Provide the (X, Y) coordinate of the cell's center where the given text is located.  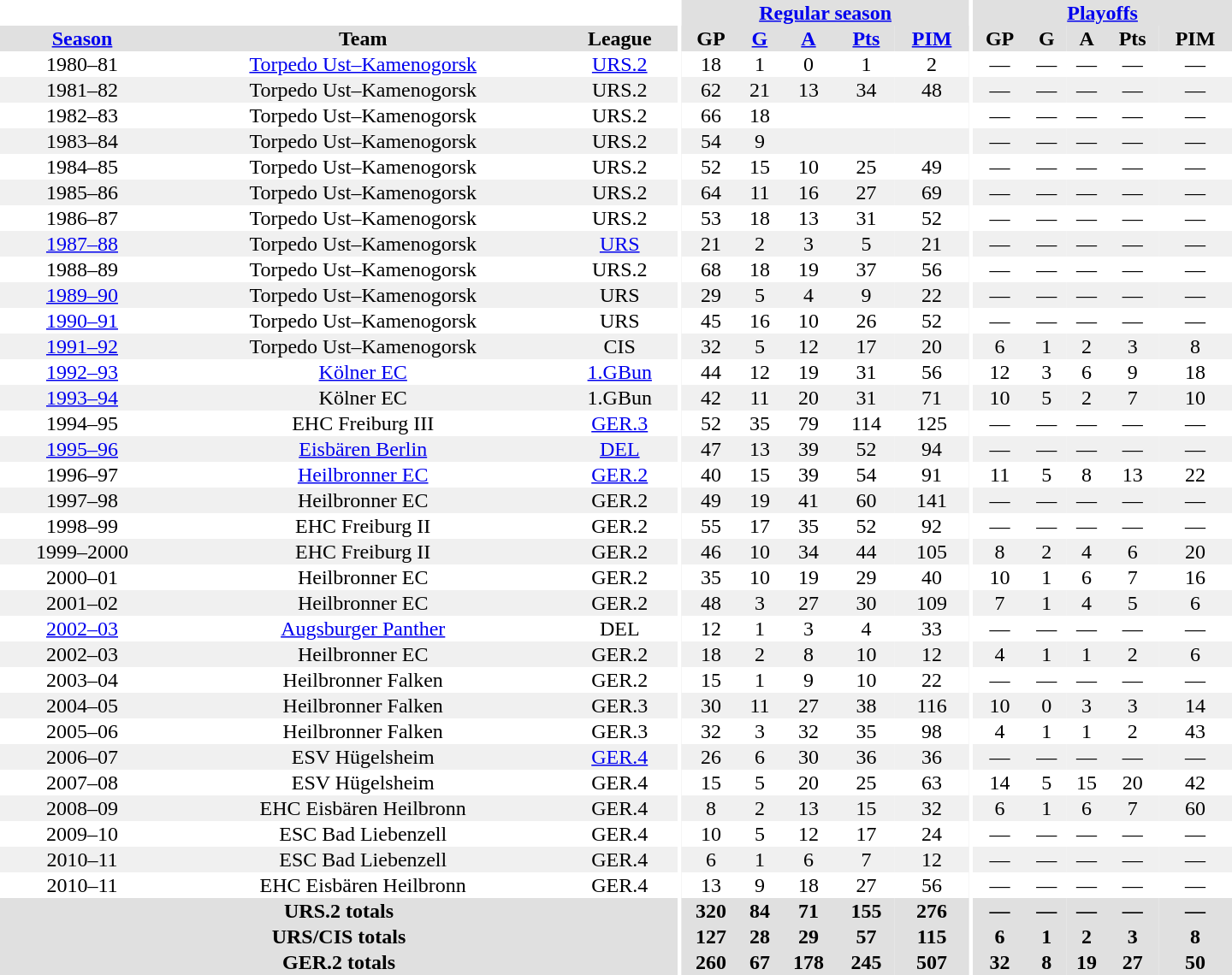
League (619, 38)
Playoffs (1102, 13)
1987–88 (82, 244)
1997–98 (82, 500)
1995–96 (82, 449)
55 (710, 526)
141 (932, 500)
127 (710, 937)
1986–87 (82, 218)
EHC Freiburg III (363, 423)
84 (760, 911)
1980–81 (82, 64)
507 (932, 962)
1999–2000 (82, 552)
50 (1195, 962)
1994–95 (82, 423)
1983–84 (82, 141)
1984–85 (82, 167)
1989–90 (82, 295)
116 (932, 706)
105 (932, 552)
1996–97 (82, 475)
2006–07 (82, 757)
155 (866, 911)
2001–02 (82, 603)
57 (866, 937)
1985–86 (82, 192)
37 (866, 269)
178 (808, 962)
41 (808, 500)
Team (363, 38)
2009–10 (82, 834)
Augsburger Panther (363, 629)
68 (710, 269)
1988–89 (82, 269)
46 (710, 552)
1993–94 (82, 398)
1992–93 (82, 372)
URS.2 totals (339, 911)
276 (932, 911)
1981–82 (82, 90)
66 (710, 115)
43 (1195, 731)
114 (866, 423)
1990–91 (82, 321)
1991–92 (82, 346)
2005–06 (82, 731)
320 (710, 911)
2000–01 (82, 577)
91 (932, 475)
Regular season (825, 13)
109 (932, 603)
2004–05 (82, 706)
260 (710, 962)
92 (932, 526)
1982–83 (82, 115)
245 (866, 962)
79 (808, 423)
47 (710, 449)
28 (760, 937)
53 (710, 218)
GER.2 totals (339, 962)
38 (866, 706)
115 (932, 937)
2007–08 (82, 783)
2003–04 (82, 680)
62 (710, 90)
URS/CIS totals (339, 937)
Season (82, 38)
33 (932, 629)
2008–09 (82, 808)
Eisbären Berlin (363, 449)
125 (932, 423)
24 (932, 834)
63 (932, 783)
64 (710, 192)
98 (932, 731)
94 (932, 449)
69 (932, 192)
67 (760, 962)
CIS (619, 346)
45 (710, 321)
1998–99 (82, 526)
